Detect which cell encompasses the target text, then output its (x, y) center coordinate. 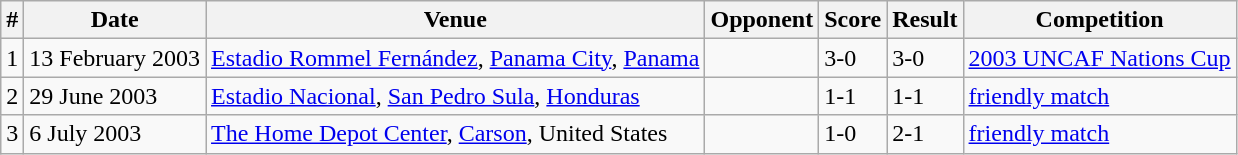
2-1 (925, 134)
Date (115, 20)
# (12, 20)
Estadio Rommel Fernández, Panama City, Panama (456, 58)
29 June 2003 (115, 96)
1 (12, 58)
6 July 2003 (115, 134)
1-0 (853, 134)
2 (12, 96)
2003 UNCAF Nations Cup (1100, 58)
Venue (456, 20)
Competition (1100, 20)
Opponent (762, 20)
The Home Depot Center, Carson, United States (456, 134)
Score (853, 20)
Estadio Nacional, San Pedro Sula, Honduras (456, 96)
Result (925, 20)
3 (12, 134)
13 February 2003 (115, 58)
